Capture the cell that displays the provided text and extract its (X, Y) central coordinate. 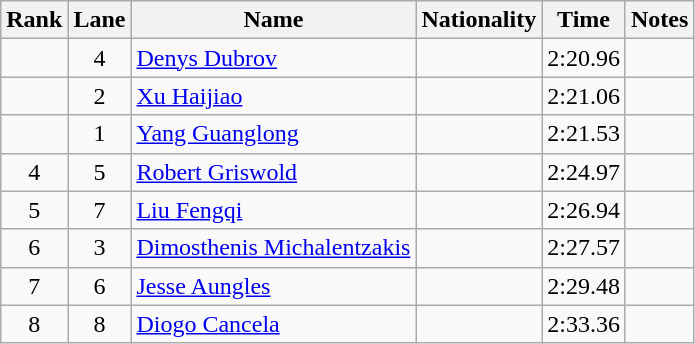
Name (274, 20)
2:26.94 (584, 210)
Yang Guanglong (274, 134)
Lane (100, 20)
Nationality (479, 20)
Time (584, 20)
Diogo Cancela (274, 324)
2:21.06 (584, 96)
1 (100, 134)
2:20.96 (584, 58)
Dimosthenis Michalentzakis (274, 248)
Rank (34, 20)
Robert Griswold (274, 172)
Liu Fengqi (274, 210)
Xu Haijiao (274, 96)
2:29.48 (584, 286)
2:27.57 (584, 248)
2:24.97 (584, 172)
Denys Dubrov (274, 58)
2 (100, 96)
2:33.36 (584, 324)
Jesse Aungles (274, 286)
2:21.53 (584, 134)
Notes (659, 20)
3 (100, 248)
